For the text-containing cell, return its midpoint in (X, Y) coordinate format. 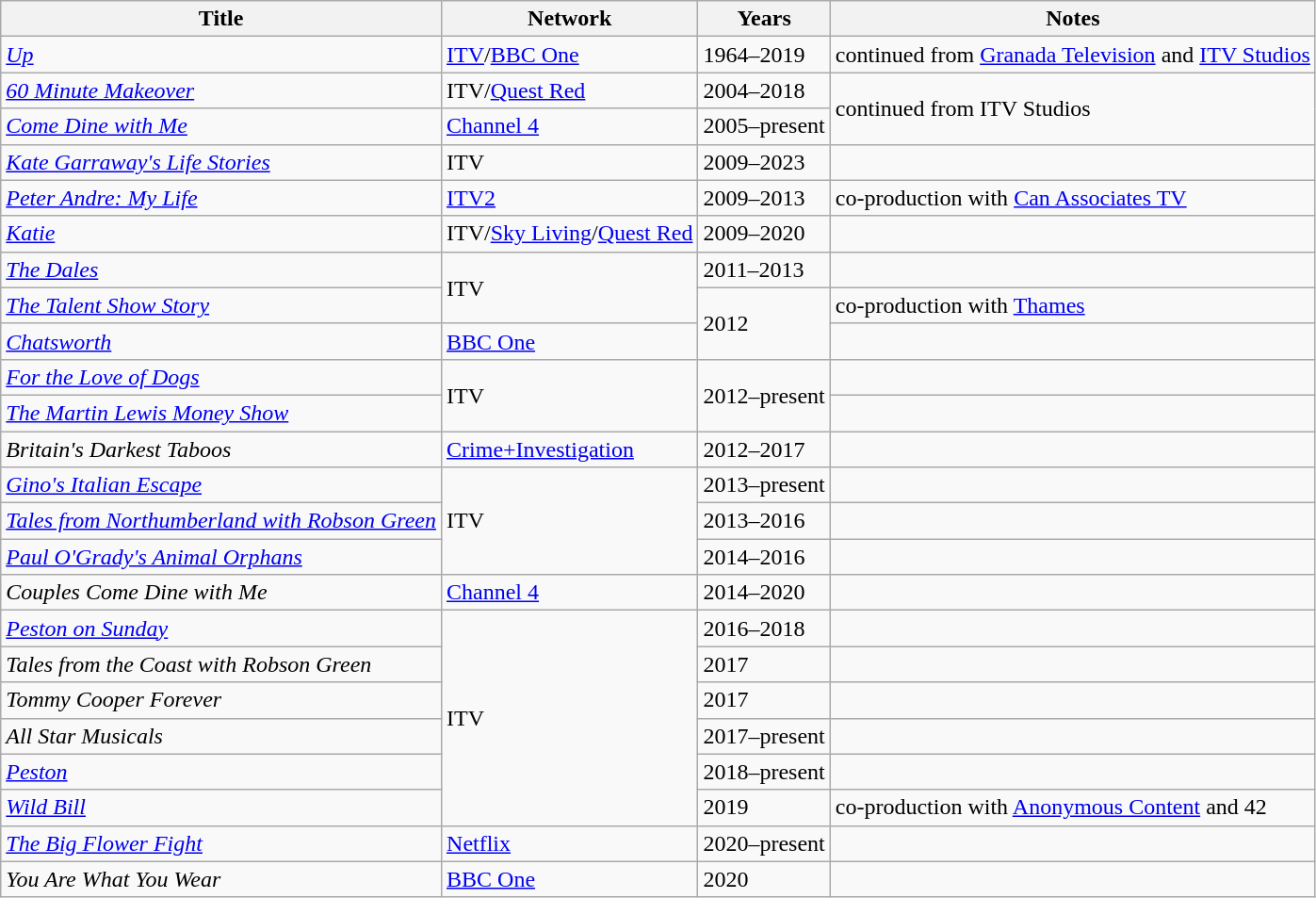
2009–2013 (764, 198)
co-production with Anonymous Content and 42 (1072, 808)
Paul O'Grady's Animal Orphans (221, 557)
Wild Bill (221, 808)
Up (221, 55)
Tales from the Coast with Robson Green (221, 664)
2005–present (764, 126)
2012–2017 (764, 449)
2011–2013 (764, 269)
Britain's Darkest Taboos (221, 449)
2012 (764, 323)
2016–2018 (764, 629)
Gino's Italian Escape (221, 485)
ITV/Sky Living/Quest Red (570, 234)
Years (764, 19)
Peston on Sunday (221, 629)
co-production with Can Associates TV (1072, 198)
co-production with Thames (1072, 305)
ITV/Quest Red (570, 90)
2014–2020 (764, 593)
The Big Flower Fight (221, 843)
continued from Granada Television and ITV Studios (1072, 55)
Peter Andre: My Life (221, 198)
Peston (221, 772)
Come Dine with Me (221, 126)
The Dales (221, 269)
2009–2020 (764, 234)
2020–present (764, 843)
2017–present (764, 736)
For the Love of Dogs (221, 377)
Crime+Investigation (570, 449)
2009–2023 (764, 162)
Network (570, 19)
2014–2016 (764, 557)
Title (221, 19)
Kate Garraway's Life Stories (221, 162)
ITV/BBC One (570, 55)
Chatsworth (221, 341)
The Martin Lewis Money Show (221, 413)
The Talent Show Story (221, 305)
2012–present (764, 395)
Notes (1072, 19)
You Are What You Wear (221, 879)
Tommy Cooper Forever (221, 700)
Katie (221, 234)
All Star Musicals (221, 736)
continued from ITV Studios (1072, 108)
2020 (764, 879)
2013–present (764, 485)
Tales from Northumberland with Robson Green (221, 521)
Netflix (570, 843)
60 Minute Makeover (221, 90)
Couples Come Dine with Me (221, 593)
2019 (764, 808)
2004–2018 (764, 90)
1964–2019 (764, 55)
2013–2016 (764, 521)
2018–present (764, 772)
ITV2 (570, 198)
